Extract the (X, Y) coordinate from the center of the cell holding the provided text.  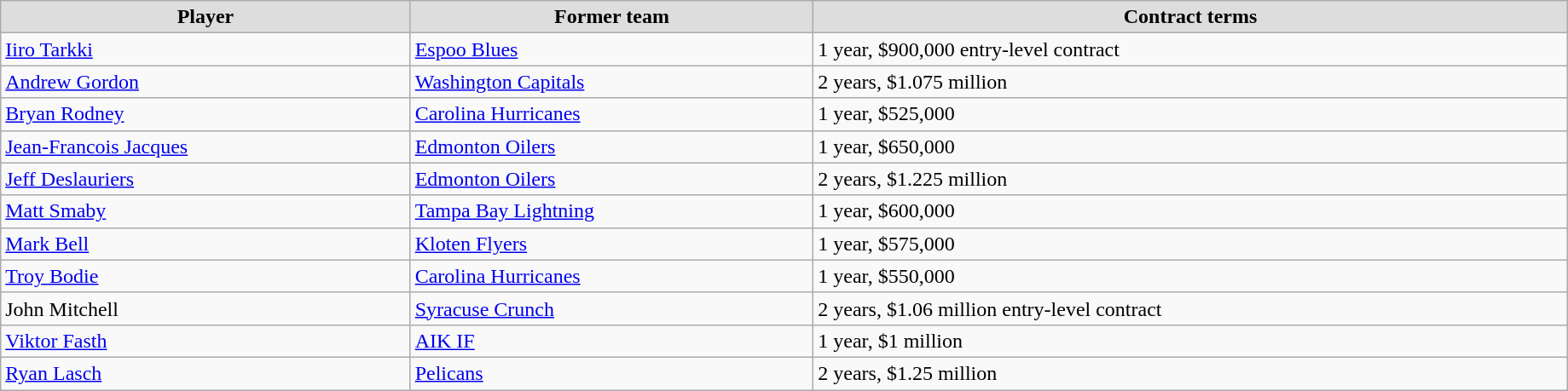
2 years, $1.075 million (1190, 82)
Tampa Bay Lightning (612, 211)
1 year, $1 million (1190, 341)
Syracuse Crunch (612, 308)
Jean-Francois Jacques (205, 147)
Mark Bell (205, 244)
2 years, $1.225 million (1190, 179)
Contract terms (1190, 17)
Player (205, 17)
John Mitchell (205, 308)
2 years, $1.06 million entry-level contract (1190, 308)
Ryan Lasch (205, 373)
Matt Smaby (205, 211)
1 year, $650,000 (1190, 147)
Jeff Deslauriers (205, 179)
Troy Bodie (205, 276)
Espoo Blues (612, 49)
Andrew Gordon (205, 82)
Iiro Tarkki (205, 49)
Viktor Fasth (205, 341)
Pelicans (612, 373)
1 year, $525,000 (1190, 114)
Washington Capitals (612, 82)
Kloten Flyers (612, 244)
Former team (612, 17)
1 year, $600,000 (1190, 211)
1 year, $550,000 (1190, 276)
1 year, $900,000 entry-level contract (1190, 49)
1 year, $575,000 (1190, 244)
Bryan Rodney (205, 114)
2 years, $1.25 million (1190, 373)
AIK IF (612, 341)
